Provide the (x, y) coordinate of the cell's center where the given text is located.  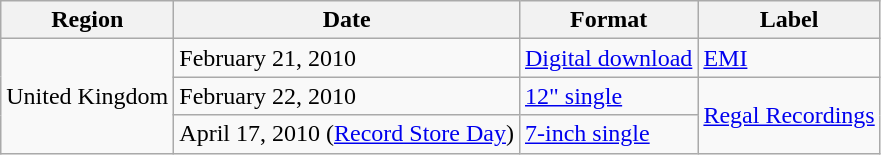
February 21, 2010 (347, 58)
12" single (608, 96)
Digital download (608, 58)
Format (608, 20)
February 22, 2010 (347, 96)
7-inch single (608, 134)
Date (347, 20)
April 17, 2010 (Record Store Day) (347, 134)
EMI (789, 58)
Regal Recordings (789, 115)
Region (88, 20)
Label (789, 20)
United Kingdom (88, 96)
